Pinpoint the cell where the given text exists, returning its (x, y) midpoint coordinate. 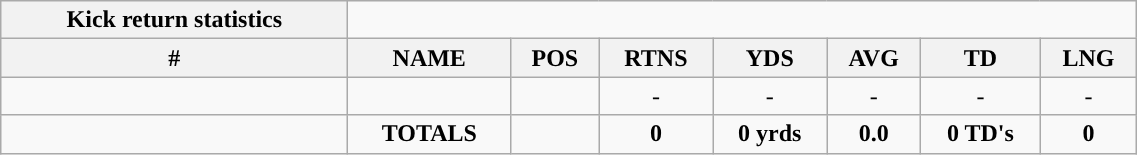
RTNS (656, 58)
0 yrds (770, 134)
NAME (430, 58)
# (174, 58)
Kick return statistics (174, 20)
TD (980, 58)
0 TD's (980, 134)
YDS (770, 58)
LNG (1088, 58)
TOTALS (430, 134)
AVG (874, 58)
POS (555, 58)
0.0 (874, 134)
